Detect which cell encompasses the target text, then output its [x, y] center coordinate. 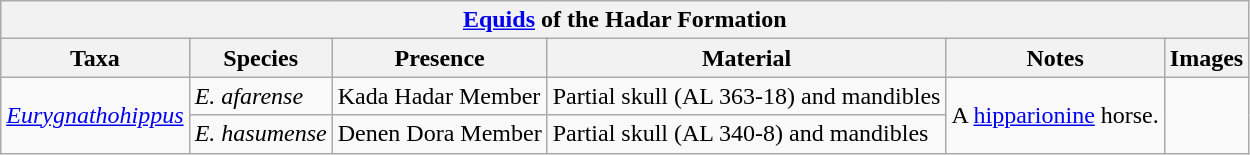
Material [746, 58]
Notes [1055, 58]
E. hasumense [260, 134]
Partial skull (AL 340-8) and mandibles [746, 134]
Taxa [95, 58]
Equids of the Hadar Formation [625, 20]
Kada Hadar Member [440, 96]
Denen Dora Member [440, 134]
Species [260, 58]
E. afarense [260, 96]
A hipparionine horse. [1055, 115]
Eurygnathohippus [95, 115]
Presence [440, 58]
Partial skull (AL 363-18) and mandibles [746, 96]
Images [1206, 58]
